Pinpoint the cell where the given text exists, returning its [X, Y] midpoint coordinate. 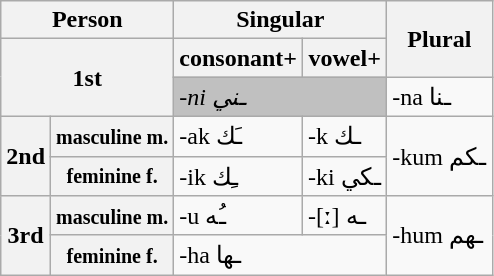
-na ـنا [440, 97]
Person [88, 20]
-u ـُه [238, 216]
Plural [440, 39]
-k ـك [345, 136]
-hum ـهم [440, 236]
-ik ـِك [238, 176]
3rd [26, 236]
-ak ـَك [238, 136]
-ni ـني [280, 97]
consonant+ [238, 58]
-kum ـكم [440, 156]
1st [88, 78]
-[ː] ـه [345, 216]
-ha ـها [280, 255]
vowel+ [345, 58]
2nd [26, 156]
Singular [280, 20]
-ki ـكي [345, 176]
